Find where the given text appears and provide that cell's center as (x, y) coordinate. 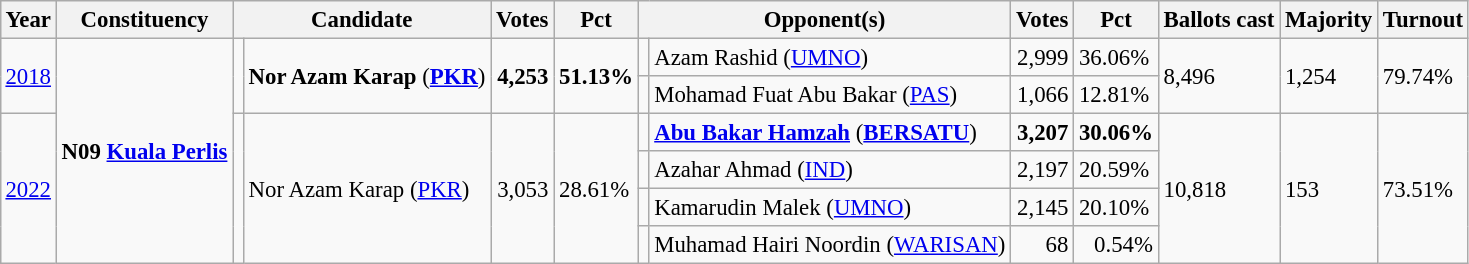
Constituency (144, 20)
2,145 (1042, 208)
68 (1042, 245)
28.61% (596, 189)
51.13% (596, 76)
Mohamad Fuat Abu Bakar (PAS) (830, 95)
Turnout (1422, 20)
1,254 (1329, 76)
0.54% (1116, 245)
4,253 (522, 76)
20.59% (1116, 170)
153 (1329, 189)
30.06% (1116, 133)
Azam Rashid (UMNO) (830, 57)
36.06% (1116, 57)
2022 (28, 189)
3,207 (1042, 133)
N09 Kuala Perlis (144, 151)
Opponent(s) (824, 20)
2018 (28, 76)
8,496 (1218, 76)
79.74% (1422, 76)
10,818 (1218, 189)
Year (28, 20)
2,197 (1042, 170)
2,999 (1042, 57)
Kamarudin Malek (UMNO) (830, 208)
12.81% (1116, 95)
Azahar Ahmad (IND) (830, 170)
Muhamad Hairi Noordin (WARISAN) (830, 245)
Abu Bakar Hamzah (BERSATU) (830, 133)
1,066 (1042, 95)
73.51% (1422, 189)
Majority (1329, 20)
3,053 (522, 189)
Ballots cast (1218, 20)
20.10% (1116, 208)
Candidate (362, 20)
